Extract the (X, Y) coordinate from the center of the cell holding the provided text.  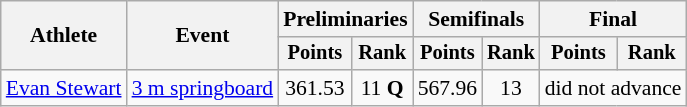
13 (511, 88)
Athlete (64, 36)
11 Q (382, 88)
Event (203, 36)
Evan Stewart (64, 88)
3 m springboard (203, 88)
Semifinals (476, 19)
567.96 (448, 88)
361.53 (315, 88)
Preliminaries (345, 19)
did not advance (614, 88)
Final (614, 19)
